Detect which cell encompasses the target text, then output its [X, Y] center coordinate. 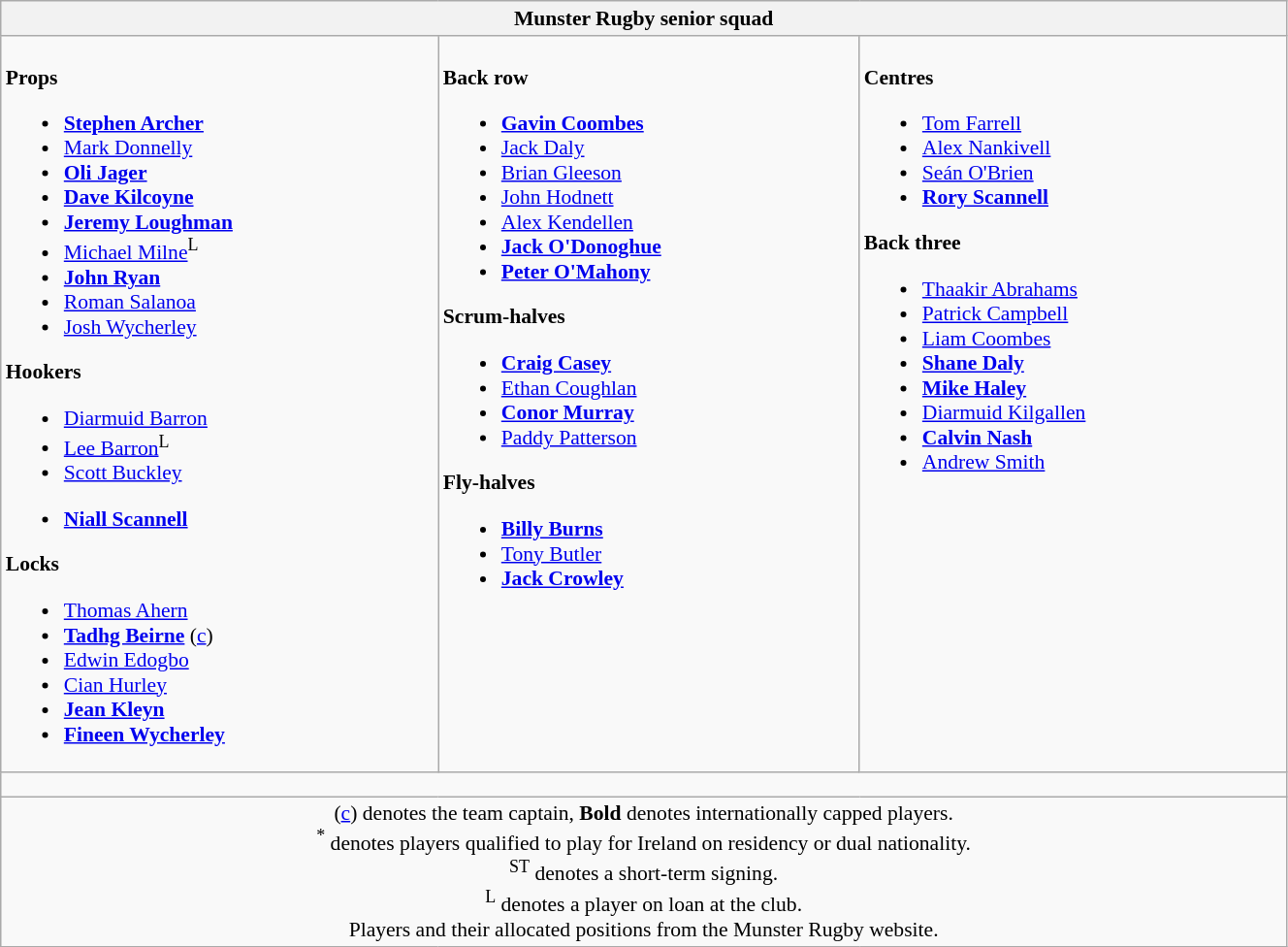
Munster Rugby senior squad [644, 18]
